Detect which cell encompasses the target text, then output its [X, Y] center coordinate. 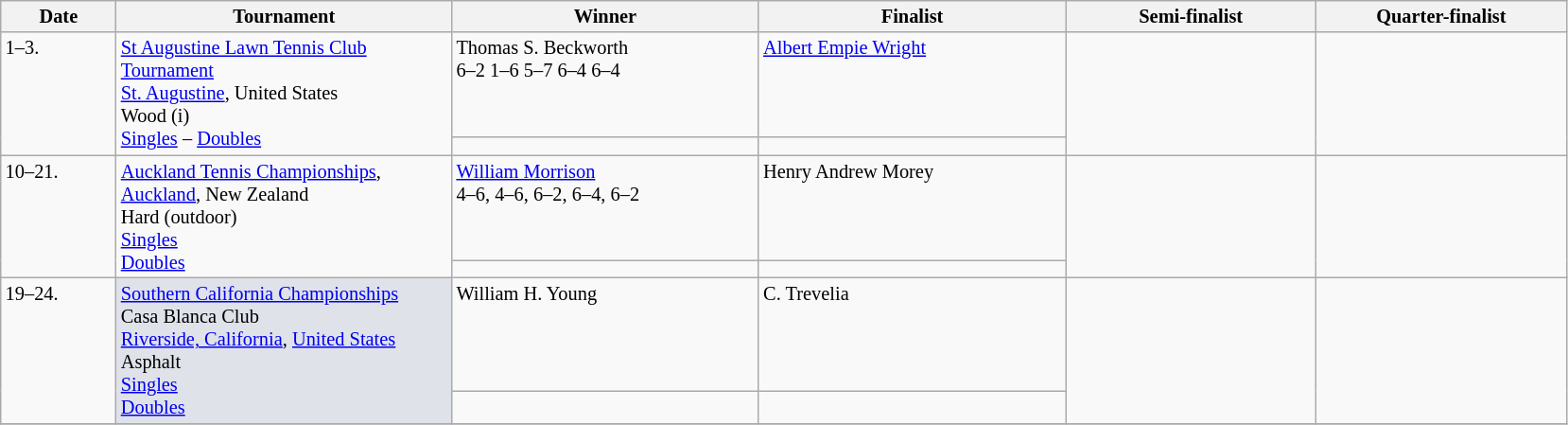
Date [59, 16]
William Morrison 4–6, 4–6, 6–2, 6–4, 6–2 [605, 208]
Auckland Tennis Championships, Auckland, New ZealandHard (outdoor)SinglesDoubles [284, 217]
C. Trevelia [912, 333]
1–3. [59, 94]
Finalist [912, 16]
William H. Young [605, 333]
10–21. [59, 217]
St Augustine Lawn Tennis Club TournamentSt. Augustine, United StatesWood (i)Singles – Doubles [284, 94]
Southern California ChampionshipsCasa Blanca ClubRiverside, California, United StatesAsphaltSinglesDoubles [284, 350]
19–24. [59, 350]
Albert Empie Wright [912, 85]
Henry Andrew Morey [912, 208]
Thomas S. Beckworth6–2 1–6 5–7 6–4 6–4 [605, 85]
Winner [605, 16]
Quarter-finalist [1441, 16]
Tournament [284, 16]
Semi-finalist [1192, 16]
